Detect which cell encompasses the target text, then output its [X, Y] center coordinate. 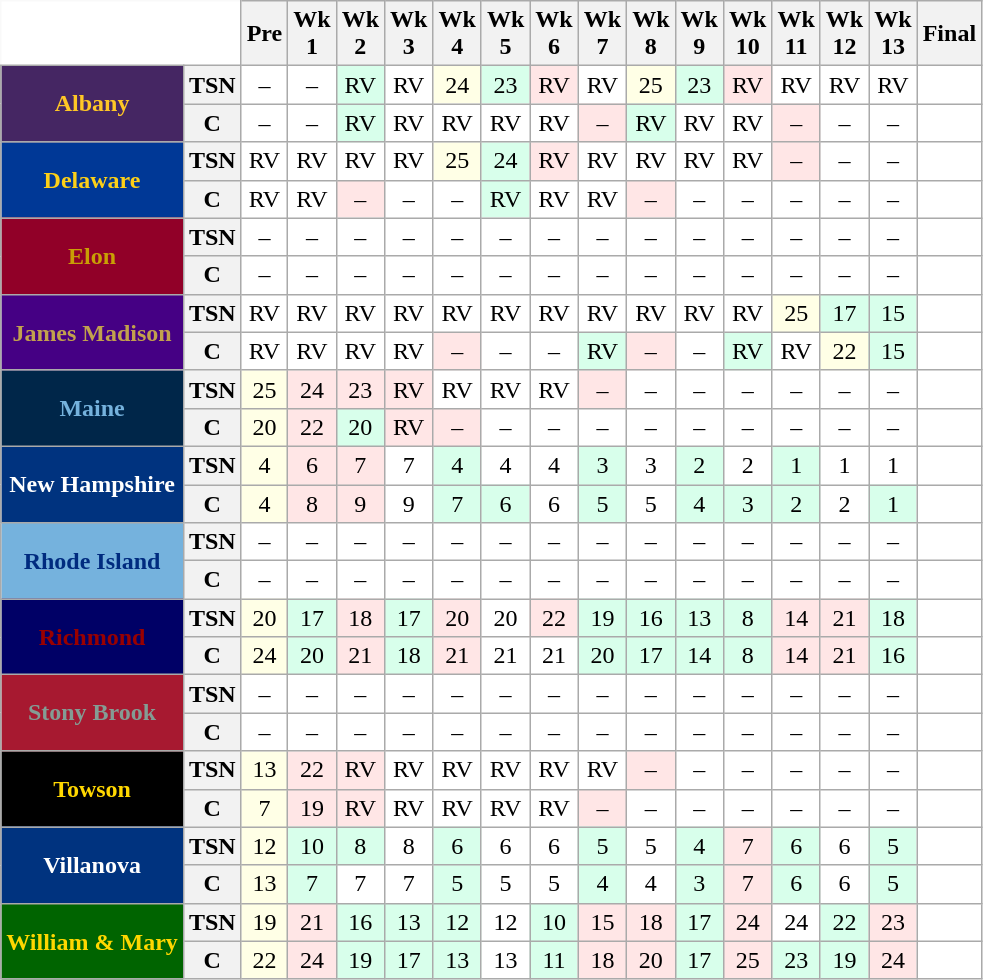
Delaware [92, 180]
Wk4 [457, 34]
Maine [92, 408]
James Madison [92, 332]
Wk1 [312, 34]
11 [554, 960]
Richmond [92, 637]
Wk8 [651, 34]
Wk5 [505, 34]
Elon [92, 256]
Rhode Island [92, 561]
Wk6 [554, 34]
Pre [264, 34]
Wk3 [409, 34]
Wk7 [602, 34]
Towson [92, 789]
New Hampshire [92, 484]
Stony Brook [92, 713]
Wk9 [699, 34]
Wk2 [360, 34]
Final [949, 34]
Albany [92, 104]
Wk11 [796, 34]
Wk13 [893, 34]
Wk12 [844, 34]
Wk10 [747, 34]
Villanova [92, 865]
William & Mary [92, 941]
